Capture the cell that displays the provided text and extract its (x, y) central coordinate. 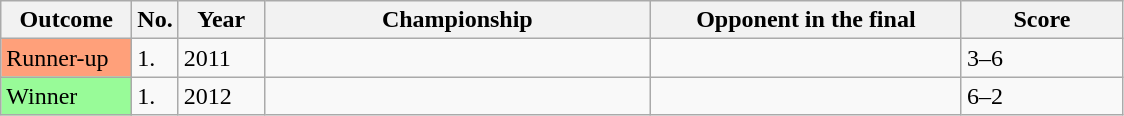
3–6 (1042, 58)
2012 (221, 96)
Runner-up (66, 58)
Score (1042, 20)
Opponent in the final (806, 20)
2011 (221, 58)
No. (155, 20)
Championship (457, 20)
Winner (66, 96)
Outcome (66, 20)
Year (221, 20)
6–2 (1042, 96)
